From the cell containing the given text, extract its center point as (x, y) coordinate. 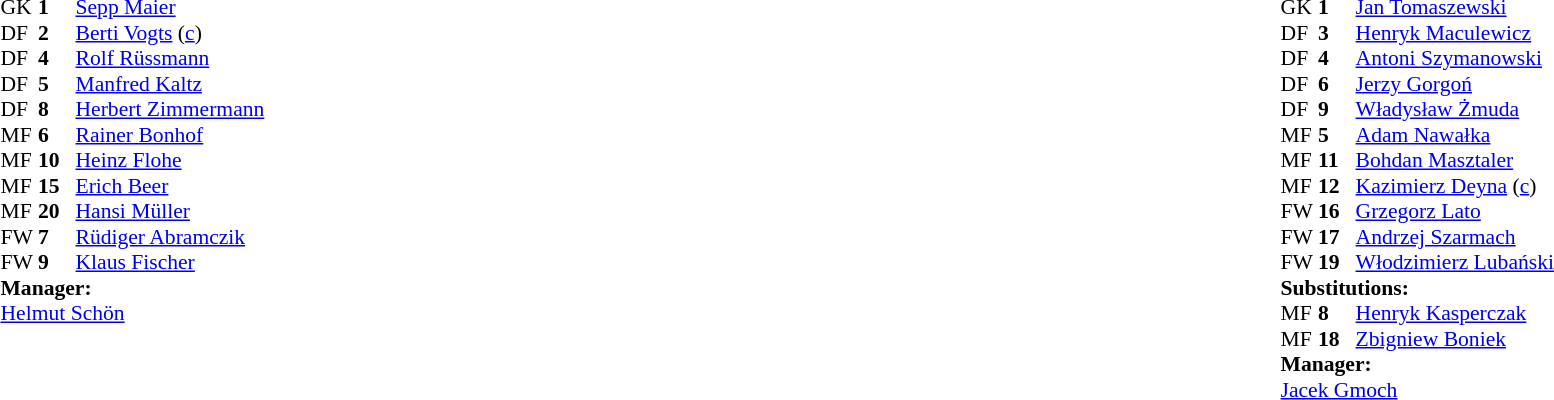
12 (1337, 186)
7 (57, 237)
10 (57, 161)
Herbert Zimmermann (170, 109)
Hansi Müller (170, 211)
2 (57, 33)
Władysław Żmuda (1455, 109)
Andrzej Szarmach (1455, 237)
Henryk Kasperczak (1455, 313)
20 (57, 211)
Adam Nawałka (1455, 135)
Helmut Schön (132, 313)
11 (1337, 161)
Berti Vogts (c) (170, 33)
Rainer Bonhof (170, 135)
Bohdan Masztaler (1455, 161)
Zbigniew Boniek (1455, 339)
Substitutions: (1418, 288)
3 (1337, 33)
Klaus Fischer (170, 263)
Henryk Maculewicz (1455, 33)
Rüdiger Abramczik (170, 237)
Jerzy Gorgoń (1455, 84)
Antoni Szymanowski (1455, 59)
17 (1337, 237)
Erich Beer (170, 186)
Heinz Flohe (170, 161)
Manfred Kaltz (170, 84)
15 (57, 186)
Grzegorz Lato (1455, 211)
19 (1337, 263)
Włodzimierz Lubański (1455, 263)
16 (1337, 211)
Kazimierz Deyna (c) (1455, 186)
18 (1337, 339)
Rolf Rüssmann (170, 59)
